Scan for the cell matching the given text and deliver its [x, y] coordinate at center. 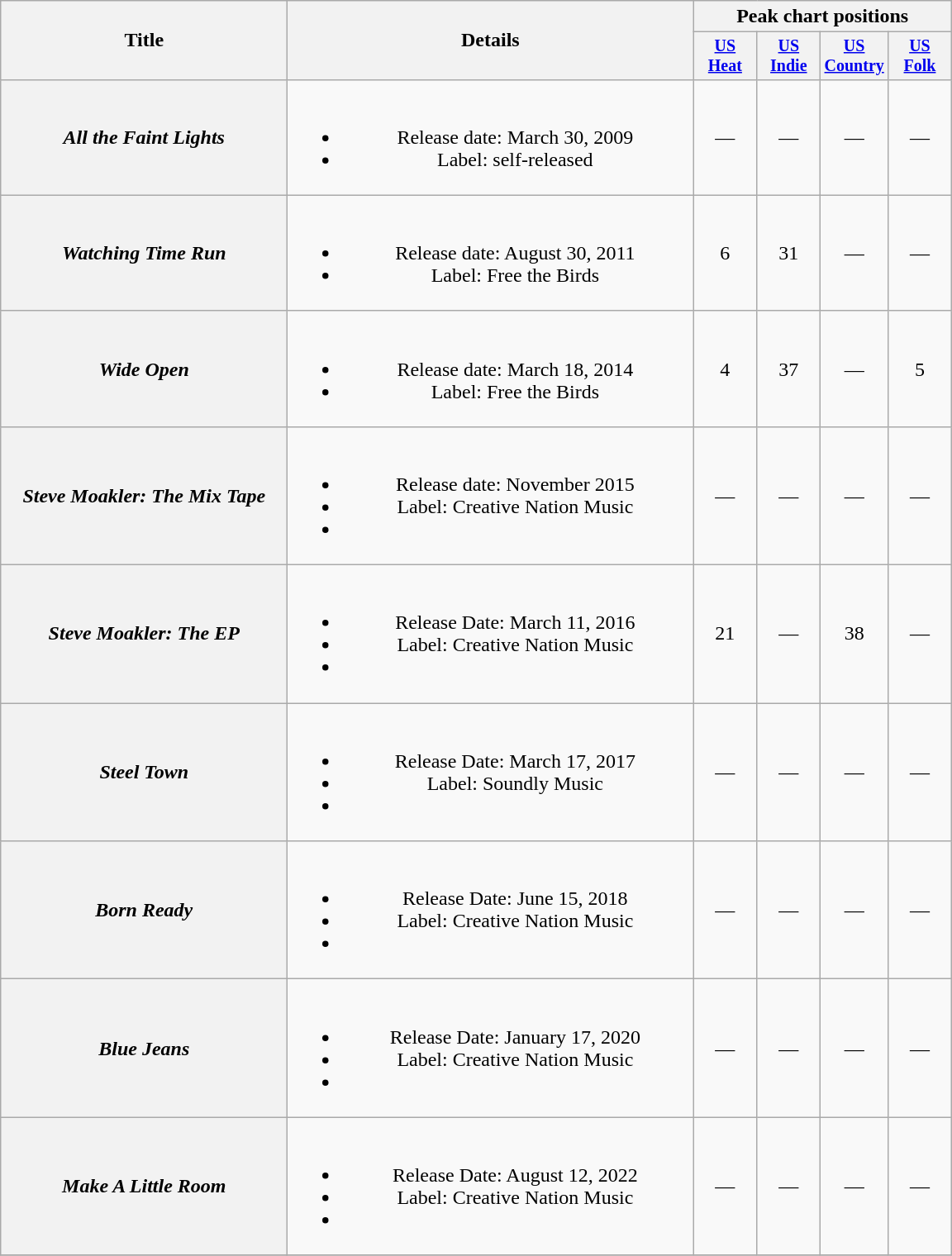
4 [726, 369]
37 [788, 369]
USHeat [726, 56]
All the Faint Lights [144, 137]
Release Date: March 17, 2017Label: Soundly Music [491, 772]
Wide Open [144, 369]
Title [144, 40]
Release date: March 18, 2014Label: Free the Birds [491, 369]
Release date: November 2015Label: Creative Nation Music [491, 496]
6 [726, 253]
US Country [854, 56]
21 [726, 635]
Release Date: June 15, 2018Label: Creative Nation Music [491, 911]
Watching Time Run [144, 253]
Steve Moakler: The Mix Tape [144, 496]
Peak chart positions [823, 17]
USFolk [919, 56]
Details [491, 40]
5 [919, 369]
31 [788, 253]
Release Date: January 17, 2020Label: Creative Nation Music [491, 1048]
Make A Little Room [144, 1187]
38 [854, 635]
Release Date: August 12, 2022Label: Creative Nation Music [491, 1187]
USIndie [788, 56]
Release Date: March 11, 2016Label: Creative Nation Music [491, 635]
Steve Moakler: The EP [144, 635]
Release date: August 30, 2011Label: Free the Birds [491, 253]
Born Ready [144, 911]
Release date: March 30, 2009Label: self-released [491, 137]
Steel Town [144, 772]
Blue Jeans [144, 1048]
